From the cell containing the given text, extract its center point as (X, Y) coordinate. 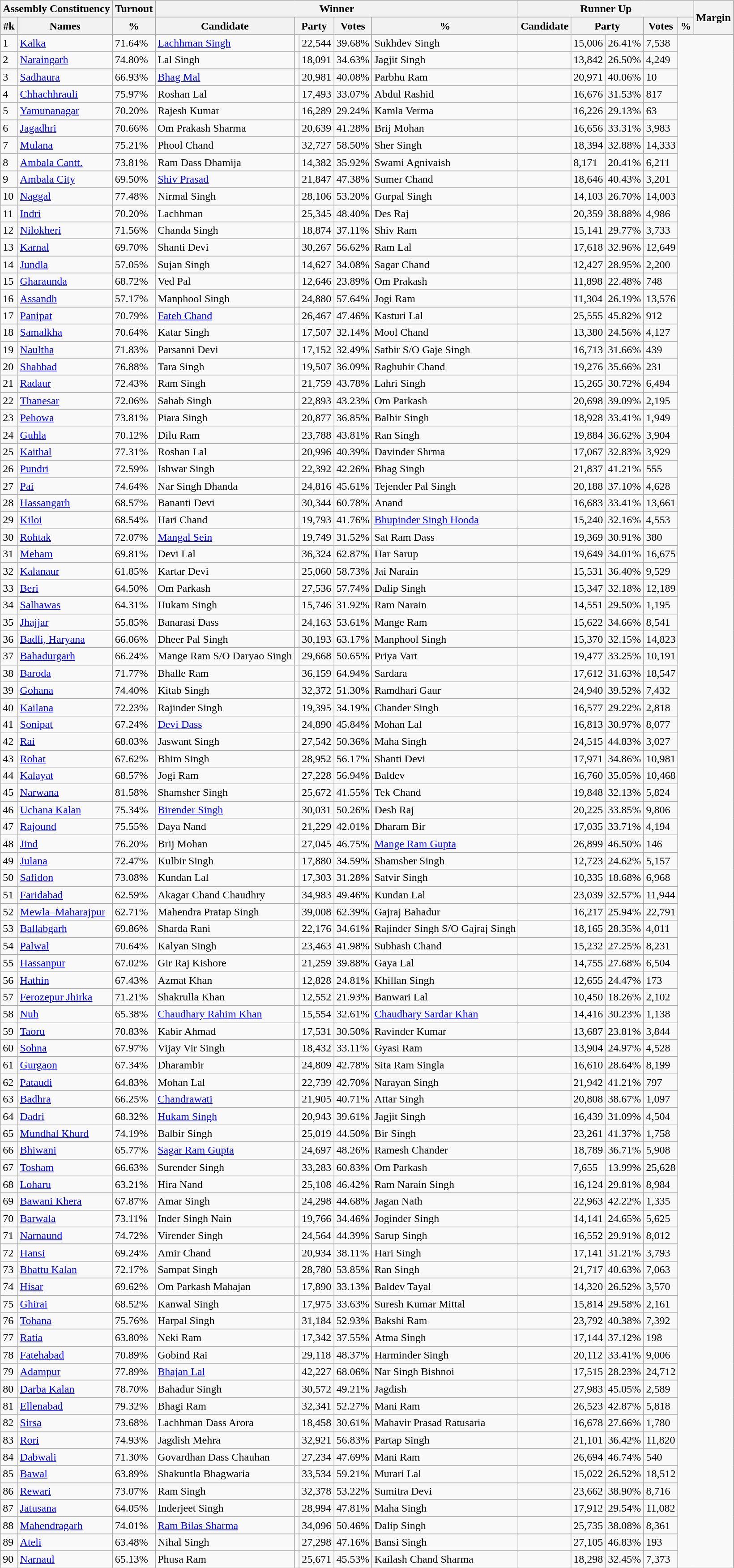
34.08% (353, 265)
18,646 (588, 179)
15,265 (588, 384)
71.64% (134, 43)
42.70% (353, 1082)
24.47% (625, 980)
64 (9, 1116)
5,625 (661, 1218)
38.11% (353, 1252)
Satbir S/O Gaje Singh (445, 350)
18,512 (661, 1474)
Dadri (65, 1116)
33.13% (353, 1286)
Sita Ram Singla (445, 1065)
67 (9, 1167)
28,106 (317, 196)
Ved Pal (225, 282)
25,735 (588, 1525)
27 (9, 486)
Bakshi Ram (445, 1321)
20,112 (588, 1355)
20,639 (317, 128)
Assandh (65, 299)
27.66% (625, 1423)
27.25% (625, 946)
23.81% (625, 1031)
41.28% (353, 128)
8,716 (661, 1491)
Jagan Nath (445, 1201)
76.88% (134, 367)
15,622 (588, 622)
Rajesh Kumar (225, 111)
23,463 (317, 946)
13,661 (661, 503)
18,458 (317, 1423)
5,824 (661, 793)
26.41% (625, 43)
17,342 (317, 1338)
1,097 (661, 1099)
Margin (713, 17)
32.45% (625, 1559)
18,789 (588, 1150)
16,577 (588, 707)
27,045 (317, 844)
Devi Dass (225, 724)
Kaithal (65, 452)
30,267 (317, 248)
16,813 (588, 724)
38.67% (625, 1099)
Chaudhary Rahim Khan (225, 1014)
Om Prakash Sharma (225, 128)
47.46% (353, 316)
33 (9, 588)
19,369 (588, 537)
12,427 (588, 265)
Davinder Shrma (445, 452)
Neki Ram (225, 1338)
Jai Narain (445, 571)
60 (9, 1048)
Gurpal Singh (445, 196)
Sumer Chand (445, 179)
11,820 (661, 1440)
56 (9, 980)
Rajinder Singh S/O Gajraj Singh (445, 929)
Gajraj Bahadur (445, 912)
50.46% (353, 1525)
74.01% (134, 1525)
5,157 (661, 861)
70.83% (134, 1031)
26,694 (588, 1457)
Raghubir Chand (445, 367)
Bhupinder Singh Hooda (445, 520)
18,298 (588, 1559)
Ramdhari Gaur (445, 690)
56.83% (353, 1440)
20,808 (588, 1099)
68.32% (134, 1116)
30.97% (625, 724)
3,929 (661, 452)
Bhattu Kalan (65, 1269)
70.89% (134, 1355)
Kabir Ahmad (225, 1031)
44 (9, 776)
72.43% (134, 384)
22,392 (317, 469)
Fatehabad (65, 1355)
57.64% (353, 299)
82 (9, 1423)
25,672 (317, 793)
Beri (65, 588)
Banwari Lal (445, 997)
Chanda Singh (225, 231)
Gobind Rai (225, 1355)
Surender Singh (225, 1167)
Kasturi Lal (445, 316)
14,320 (588, 1286)
Bhajan Lal (225, 1372)
31.28% (353, 878)
17,493 (317, 94)
Mewla–Maharajpur (65, 912)
34.46% (353, 1218)
4,986 (661, 214)
17,515 (588, 1372)
Dharambir (225, 1065)
41.98% (353, 946)
11 (9, 214)
1,335 (661, 1201)
Lachhman Singh (225, 43)
Phool Chand (225, 145)
18,547 (661, 673)
72.23% (134, 707)
20,981 (317, 77)
66 (9, 1150)
12,655 (588, 980)
53 (9, 929)
15,347 (588, 588)
66.24% (134, 656)
10,450 (588, 997)
70.79% (134, 316)
46.75% (353, 844)
1,780 (661, 1423)
28,780 (317, 1269)
31.92% (353, 605)
22,893 (317, 401)
72.06% (134, 401)
69.86% (134, 929)
32,341 (317, 1406)
40.06% (625, 77)
1,195 (661, 605)
71.30% (134, 1457)
Bhim Singh (225, 759)
Narwana (65, 793)
Gharaunda (65, 282)
Sher Singh (445, 145)
16,124 (588, 1184)
34.61% (353, 929)
8,361 (661, 1525)
15,746 (317, 605)
13 (9, 248)
26 (9, 469)
74 (9, 1286)
Akagar Chand Chaudhry (225, 895)
87 (9, 1508)
Yamunanagar (65, 111)
Narnaund (65, 1235)
Sonipat (65, 724)
63.17% (353, 639)
42.26% (353, 469)
Barwala (65, 1218)
64.83% (134, 1082)
Radaur (65, 384)
Sarup Singh (445, 1235)
Ram Narain Singh (445, 1184)
74.80% (134, 60)
6,504 (661, 963)
27,298 (317, 1542)
20,359 (588, 214)
20 (9, 367)
33.31% (625, 128)
Mangal Sein (225, 537)
24.56% (625, 333)
1 (9, 43)
74.19% (134, 1133)
7 (9, 145)
49.21% (353, 1389)
21,229 (317, 827)
9,806 (661, 810)
17,067 (588, 452)
Sujan Singh (225, 265)
Virender Singh (225, 1235)
12,189 (661, 588)
67.02% (134, 963)
Shakuntla Bhagwaria (225, 1474)
77.31% (134, 452)
29,668 (317, 656)
72.59% (134, 469)
52.93% (353, 1321)
Abdul Rashid (445, 94)
439 (661, 350)
16 (9, 299)
65.13% (134, 1559)
231 (661, 367)
Ambala City (65, 179)
Rohtak (65, 537)
Lahri Singh (445, 384)
3,904 (661, 435)
18.26% (625, 997)
Ambala Cantt. (65, 162)
24,890 (317, 724)
Swami Agnivaish (445, 162)
68.03% (134, 741)
Palwal (65, 946)
5 (9, 111)
Phusa Ram (225, 1559)
8,984 (661, 1184)
75.21% (134, 145)
Gohana (65, 690)
54 (9, 946)
540 (661, 1457)
26.50% (625, 60)
30.61% (353, 1423)
33.11% (353, 1048)
Mulana (65, 145)
8,541 (661, 622)
Tara Singh (225, 367)
6 (9, 128)
Uchana Kalan (65, 810)
17 (9, 316)
Mahavir Prasad Ratusaria (445, 1423)
Naggal (65, 196)
Faridabad (65, 895)
Mange Ram S/O Daryao Singh (225, 656)
62 (9, 1082)
Jind (65, 844)
24.97% (625, 1048)
16,676 (588, 94)
Kamla Verma (445, 111)
57.74% (353, 588)
34.19% (353, 707)
28 (9, 503)
18,928 (588, 418)
1,949 (661, 418)
32.83% (625, 452)
42.22% (625, 1201)
748 (661, 282)
Des Raj (445, 214)
Naultha (65, 350)
Ram Bilas Sharma (225, 1525)
29.13% (625, 111)
4,127 (661, 333)
Jundla (65, 265)
19,749 (317, 537)
21 (9, 384)
41.76% (353, 520)
Pai (65, 486)
35 (9, 622)
Baldev (445, 776)
Rajound (65, 827)
75.97% (134, 94)
67.87% (134, 1201)
Sadhaura (65, 77)
Kalyan Singh (225, 946)
Ellenabad (65, 1406)
Bhiwani (65, 1150)
Chandrawati (225, 1099)
25 (9, 452)
32.18% (625, 588)
17,612 (588, 673)
45 (9, 793)
22,791 (661, 912)
75 (9, 1304)
39.88% (353, 963)
380 (661, 537)
146 (661, 844)
Bhalle Ram (225, 673)
Nirmal Singh (225, 196)
24 (9, 435)
Piara Singh (225, 418)
40 (9, 707)
32.13% (625, 793)
17,507 (317, 333)
46.42% (353, 1184)
68.06% (353, 1372)
32 (9, 571)
68.52% (134, 1304)
30.50% (353, 1031)
25,108 (317, 1184)
85 (9, 1474)
2 (9, 60)
19,395 (317, 707)
74.64% (134, 486)
Fateh Chand (225, 316)
62.71% (134, 912)
3,844 (661, 1031)
33.25% (625, 656)
39.52% (625, 690)
15,814 (588, 1304)
42.78% (353, 1065)
Ram Narain (445, 605)
25,345 (317, 214)
14,416 (588, 1014)
66.63% (134, 1167)
72 (9, 1252)
26.70% (625, 196)
22,176 (317, 929)
33,534 (317, 1474)
Mange Ram Gupta (445, 844)
29.50% (625, 605)
23,792 (588, 1321)
Rai (65, 741)
14,333 (661, 145)
30.91% (625, 537)
Rajinder Singh (225, 707)
Harpal Singh (225, 1321)
Ballabgarh (65, 929)
9,529 (661, 571)
17,144 (588, 1338)
51 (9, 895)
30.23% (625, 1014)
4,194 (661, 827)
31.66% (625, 350)
7,655 (588, 1167)
23,788 (317, 435)
34.59% (353, 861)
31.52% (353, 537)
32.15% (625, 639)
10,468 (661, 776)
17,912 (588, 1508)
Dharam Bir (445, 827)
23.89% (353, 282)
Hisar (65, 1286)
20,225 (588, 810)
66.06% (134, 639)
72.17% (134, 1269)
34.63% (353, 60)
Nar Singh Bishnoi (445, 1372)
9 (9, 179)
10,981 (661, 759)
Ferozepur Jhirka (65, 997)
61.85% (134, 571)
13,576 (661, 299)
12 (9, 231)
15,006 (588, 43)
26,467 (317, 316)
17,880 (317, 861)
77.48% (134, 196)
19,276 (588, 367)
77 (9, 1338)
72.47% (134, 861)
90 (9, 1559)
13,687 (588, 1031)
53.61% (353, 622)
45.05% (625, 1389)
24.62% (625, 861)
3,983 (661, 128)
76.20% (134, 844)
32,378 (317, 1491)
37.10% (625, 486)
7,063 (661, 1269)
8,012 (661, 1235)
83 (9, 1440)
78 (9, 1355)
555 (661, 469)
Daya Nand (225, 827)
24,809 (317, 1065)
19,884 (588, 435)
Narnaul (65, 1559)
14,141 (588, 1218)
33,283 (317, 1167)
Rewari (65, 1491)
67.34% (134, 1065)
32.49% (353, 350)
21,837 (588, 469)
7,373 (661, 1559)
Sagar Ram Gupta (225, 1150)
26,523 (588, 1406)
25,060 (317, 571)
3,793 (661, 1252)
36.40% (625, 571)
Partap Singh (445, 1440)
14,003 (661, 196)
24,515 (588, 741)
20,934 (317, 1252)
28,994 (317, 1508)
75.55% (134, 827)
11,082 (661, 1508)
Mool Chand (445, 333)
84 (9, 1457)
63.80% (134, 1338)
Hansi (65, 1252)
32.14% (353, 333)
11,304 (588, 299)
28,952 (317, 759)
Katar Singh (225, 333)
42.87% (625, 1406)
Sharda Rani (225, 929)
44.68% (353, 1201)
48.37% (353, 1355)
1,138 (661, 1014)
817 (661, 94)
69.62% (134, 1286)
52.27% (353, 1406)
22 (9, 401)
Ateli (65, 1542)
48.40% (353, 214)
Bahadurgarh (65, 656)
24,712 (661, 1372)
62.39% (353, 912)
193 (661, 1542)
36.85% (353, 418)
11,898 (588, 282)
64.50% (134, 588)
Jagdish (445, 1389)
52 (9, 912)
42 (9, 741)
Bir Singh (445, 1133)
25,019 (317, 1133)
Rohat (65, 759)
47.38% (353, 179)
62.59% (134, 895)
Gaya Lal (445, 963)
Dilu Ram (225, 435)
Chander Singh (445, 707)
Om Prakash (445, 282)
Pataudi (65, 1082)
8,231 (661, 946)
14,823 (661, 639)
Thanesar (65, 401)
20,943 (317, 1116)
Bhagi Ram (225, 1406)
35.92% (353, 162)
12,646 (317, 282)
Ram Dass Dhamija (225, 162)
50.26% (353, 810)
15,232 (588, 946)
Pehowa (65, 418)
Khillan Singh (445, 980)
Kitab Singh (225, 690)
18,432 (317, 1048)
4,011 (661, 929)
16,713 (588, 350)
Nuh (65, 1014)
32.61% (353, 1014)
73.11% (134, 1218)
Badli, Haryana (65, 639)
45.82% (625, 316)
8,077 (661, 724)
Inder Singh Nain (225, 1218)
Safidon (65, 878)
21,905 (317, 1099)
24,163 (317, 622)
74.93% (134, 1440)
Ravinder Kumar (445, 1031)
58 (9, 1014)
12,723 (588, 861)
25,671 (317, 1559)
Hari Chand (225, 520)
15,554 (317, 1014)
Bhag Singh (445, 469)
60.78% (353, 503)
30,572 (317, 1389)
16,217 (588, 912)
Shiv Prasad (225, 179)
Mundhal Khurd (65, 1133)
Amir Chand (225, 1252)
53.85% (353, 1269)
21,717 (588, 1269)
Assembly Constituency (56, 9)
Tejender Pal Singh (445, 486)
34,983 (317, 895)
60.83% (353, 1167)
Subhash Chand (445, 946)
44.39% (353, 1235)
16,552 (588, 1235)
797 (661, 1082)
24,816 (317, 486)
38.88% (625, 214)
18.68% (625, 878)
66.93% (134, 77)
Mahendra Pratap Singh (225, 912)
31.53% (625, 94)
75.34% (134, 810)
Ishwar Singh (225, 469)
34,096 (317, 1525)
50 (9, 878)
Satvir Singh (445, 878)
Jaswant Singh (225, 741)
69.50% (134, 179)
4 (9, 94)
Guhla (65, 435)
30.72% (625, 384)
36 (9, 639)
56.17% (353, 759)
34.01% (625, 554)
89 (9, 1542)
40.38% (625, 1321)
2,102 (661, 997)
Shahbad (65, 367)
Sohna (65, 1048)
74.40% (134, 690)
67.62% (134, 759)
64.05% (134, 1508)
Jatusana (65, 1508)
7,392 (661, 1321)
47.16% (353, 1542)
32.88% (625, 145)
51.30% (353, 690)
37.12% (625, 1338)
Priya Vart (445, 656)
36,324 (317, 554)
29.24% (353, 111)
63.21% (134, 1184)
23,039 (588, 895)
20,877 (317, 418)
Chhachhrauli (65, 94)
173 (661, 980)
Bawani Khera (65, 1201)
17,618 (588, 248)
Hari Singh (445, 1252)
27,228 (317, 776)
75.76% (134, 1321)
6,494 (661, 384)
Ghirai (65, 1304)
Har Sarup (445, 554)
18,091 (317, 60)
1,758 (661, 1133)
35.05% (625, 776)
Salhawas (65, 605)
17,975 (317, 1304)
43.78% (353, 384)
Kulbir Singh (225, 861)
22.48% (625, 282)
27,983 (588, 1389)
Attar Singh (445, 1099)
71 (9, 1235)
Mange Ram (445, 622)
Shakrulla Khan (225, 997)
68.72% (134, 282)
19,649 (588, 554)
Gir Raj Kishore (225, 963)
11,944 (661, 895)
20,698 (588, 401)
Lachhman (225, 214)
32,727 (317, 145)
Om Parkash Mahajan (225, 1286)
48.26% (353, 1150)
81.58% (134, 793)
73.08% (134, 878)
41.37% (625, 1133)
Kalayat (65, 776)
24,880 (317, 299)
Julana (65, 861)
58.73% (353, 571)
Kiloi (65, 520)
70.12% (134, 435)
17,303 (317, 878)
Nar Singh Dhanda (225, 486)
15 (9, 282)
12,649 (661, 248)
Ratia (65, 1338)
Nilokheri (65, 231)
17,152 (317, 350)
Dabwali (65, 1457)
5,818 (661, 1406)
70 (9, 1218)
13,380 (588, 333)
53.22% (353, 1491)
2,200 (661, 265)
21,101 (588, 1440)
31 (9, 554)
15,240 (588, 520)
32.57% (625, 895)
43.81% (353, 435)
20,996 (317, 452)
Kailash Chand Sharma (445, 1559)
23,261 (588, 1133)
28.64% (625, 1065)
16,610 (588, 1065)
3 (9, 77)
40.71% (353, 1099)
24.65% (625, 1218)
50.36% (353, 741)
40.63% (625, 1269)
24,298 (317, 1201)
Turnout (134, 9)
67.97% (134, 1048)
Badhra (65, 1099)
65 (9, 1133)
912 (661, 316)
Hassanpur (65, 963)
41 (9, 724)
32.16% (625, 520)
27,234 (317, 1457)
20.41% (625, 162)
80 (9, 1389)
19,848 (588, 793)
Tek Chand (445, 793)
70.66% (134, 128)
77.89% (134, 1372)
3,201 (661, 179)
27,536 (317, 588)
38.90% (625, 1491)
81 (9, 1406)
62.87% (353, 554)
25,555 (588, 316)
Dheer Pal Singh (225, 639)
44.83% (625, 741)
Winner (337, 9)
36.09% (353, 367)
21,847 (317, 179)
34.66% (625, 622)
74.72% (134, 1235)
Sumitra Devi (445, 1491)
37.11% (353, 231)
Anand (445, 503)
37.55% (353, 1338)
33.63% (353, 1304)
Taoru (65, 1031)
Jagadhri (65, 128)
Sukhdev Singh (445, 43)
3,027 (661, 741)
Bhag Mal (225, 77)
Shiv Ram (445, 231)
Vijay Vir Singh (225, 1048)
58.50% (353, 145)
66.25% (134, 1099)
Parsanni Devi (225, 350)
Hassangarh (65, 503)
28.23% (625, 1372)
55 (9, 963)
16,678 (588, 1423)
23 (9, 418)
Baldev Tayal (445, 1286)
Sahab Singh (225, 401)
19,766 (317, 1218)
9,006 (661, 1355)
7,432 (661, 690)
21,942 (588, 1082)
Atma Singh (445, 1338)
4,553 (661, 520)
198 (661, 1338)
Harminder Singh (445, 1355)
4,249 (661, 60)
18,394 (588, 145)
33.71% (625, 827)
18 (9, 333)
10,335 (588, 878)
32,921 (317, 1440)
8 (9, 162)
Adampur (65, 1372)
38 (9, 673)
Gurgaon (65, 1065)
Azmat Khan (225, 980)
59.21% (353, 1474)
29.77% (625, 231)
Murari Lal (445, 1474)
65.77% (134, 1150)
Inderjeet Singh (225, 1508)
2,818 (661, 707)
2,161 (661, 1304)
65.38% (134, 1014)
21.93% (353, 997)
23,662 (588, 1491)
20,188 (588, 486)
39.09% (625, 401)
Sirsa (65, 1423)
86 (9, 1491)
16,439 (588, 1116)
Hathin (65, 980)
49 (9, 861)
Chaudhary Sardar Khan (445, 1014)
Kalanaur (65, 571)
29.54% (625, 1508)
Sagar Chand (445, 265)
Govardhan Dass Chauhan (225, 1457)
88 (9, 1525)
Amar Singh (225, 1201)
22,963 (588, 1201)
19,477 (588, 656)
45.53% (353, 1559)
Kailana (65, 707)
31.21% (625, 1252)
Devi Lal (225, 554)
30 (9, 537)
14,627 (317, 265)
16,760 (588, 776)
69.70% (134, 248)
17,890 (317, 1286)
3,733 (661, 231)
Lachhman Dass Arora (225, 1423)
18,165 (588, 929)
5,908 (661, 1150)
42,227 (317, 1372)
Mahendragarh (65, 1525)
68 (9, 1184)
46.74% (625, 1457)
Names (65, 26)
Darba Kalan (65, 1389)
Baroda (65, 673)
Gyasi Ram (445, 1048)
Sat Ram Dass (445, 537)
48 (9, 844)
39.68% (353, 43)
26,899 (588, 844)
16,683 (588, 503)
47.81% (353, 1508)
35.66% (625, 367)
Hira Nand (225, 1184)
18,874 (317, 231)
31.09% (625, 1116)
Sardara (445, 673)
24,940 (588, 690)
55.85% (134, 622)
47.69% (353, 1457)
Jhajjar (65, 622)
Narayan Singh (445, 1082)
16,675 (661, 554)
Tohana (65, 1321)
15,141 (588, 231)
31,184 (317, 1321)
15,022 (588, 1474)
13.99% (625, 1167)
2,589 (661, 1389)
29 (9, 520)
Desh Raj (445, 810)
Indri (65, 214)
69.81% (134, 554)
45.61% (353, 486)
43.23% (353, 401)
Tosham (65, 1167)
63.89% (134, 1474)
29.91% (625, 1235)
4,528 (661, 1048)
63.48% (134, 1542)
4,628 (661, 486)
29.58% (625, 1304)
Kartar Devi (225, 571)
41.55% (353, 793)
69.24% (134, 1252)
Ramesh Chander (445, 1150)
26.19% (625, 299)
Naraingarh (65, 60)
Birender Singh (225, 810)
46 (9, 810)
20,971 (588, 77)
16,656 (588, 128)
14,103 (588, 196)
17,531 (317, 1031)
29,118 (317, 1355)
13,904 (588, 1048)
3,570 (661, 1286)
12,828 (317, 980)
17,035 (588, 827)
Bansi Singh (445, 1542)
76 (9, 1321)
27.68% (625, 963)
73.68% (134, 1423)
16,226 (588, 111)
Joginder Singh (445, 1218)
42.01% (353, 827)
14,382 (317, 162)
36.62% (625, 435)
24,564 (317, 1235)
32,372 (317, 690)
27,542 (317, 741)
47 (9, 827)
30,031 (317, 810)
4,504 (661, 1116)
46.83% (625, 1542)
30,344 (317, 503)
36.42% (625, 1440)
Nihal Singh (225, 1542)
Bahadur Singh (225, 1389)
Samalkha (65, 333)
71.56% (134, 231)
14,551 (588, 605)
24,697 (317, 1150)
31.63% (625, 673)
22,544 (317, 43)
17,971 (588, 759)
6,968 (661, 878)
44.50% (353, 1133)
56.62% (353, 248)
34.86% (625, 759)
6,211 (661, 162)
32.96% (625, 248)
13,842 (588, 60)
15,531 (588, 571)
25.94% (625, 912)
67.24% (134, 724)
71.77% (134, 673)
27,105 (588, 1542)
19,507 (317, 367)
57 (9, 997)
46.50% (625, 844)
61 (9, 1065)
2,195 (661, 401)
Bawal (65, 1474)
33.85% (625, 810)
16,289 (317, 111)
59 (9, 1031)
78.70% (134, 1389)
40.08% (353, 77)
37 (9, 656)
71.21% (134, 997)
Pundri (65, 469)
17,141 (588, 1252)
Banarasi Dass (225, 622)
14,755 (588, 963)
39 (9, 690)
21,259 (317, 963)
Kalka (65, 43)
79.32% (134, 1406)
73.07% (134, 1491)
79 (9, 1372)
39,008 (317, 912)
Bananti Devi (225, 503)
#k (9, 26)
67.43% (134, 980)
Jagdish Mehra (225, 1440)
72.07% (134, 537)
50.65% (353, 656)
Loharu (65, 1184)
33.07% (353, 94)
40.39% (353, 452)
Suresh Kumar Mittal (445, 1304)
28.35% (625, 929)
28.95% (625, 265)
15,370 (588, 639)
30,193 (317, 639)
Sampat Singh (225, 1269)
73 (9, 1269)
8,171 (588, 162)
19 (9, 350)
24.81% (353, 980)
49.46% (353, 895)
Lal Singh (225, 60)
Ram Lal (445, 248)
56.94% (353, 776)
Rori (65, 1440)
36,159 (317, 673)
71.83% (134, 350)
14 (9, 265)
57.05% (134, 265)
7,538 (661, 43)
10,191 (661, 656)
34 (9, 605)
69 (9, 1201)
40.43% (625, 179)
39.61% (353, 1116)
Karnal (65, 248)
8,199 (661, 1065)
Parbhu Ram (445, 77)
12,552 (317, 997)
Panipat (65, 316)
25,628 (661, 1167)
64.31% (134, 605)
29.22% (625, 707)
Kanwal Singh (225, 1304)
68.54% (134, 520)
43 (9, 759)
57.17% (134, 299)
45.84% (353, 724)
Meham (65, 554)
53.20% (353, 196)
19,793 (317, 520)
64.94% (353, 673)
36.71% (625, 1150)
29.81% (625, 1184)
Runner Up (606, 9)
21,759 (317, 384)
22,739 (317, 1082)
38.08% (625, 1525)
